Identify which cell holds the provided text, then report its (x, y) central coordinate. 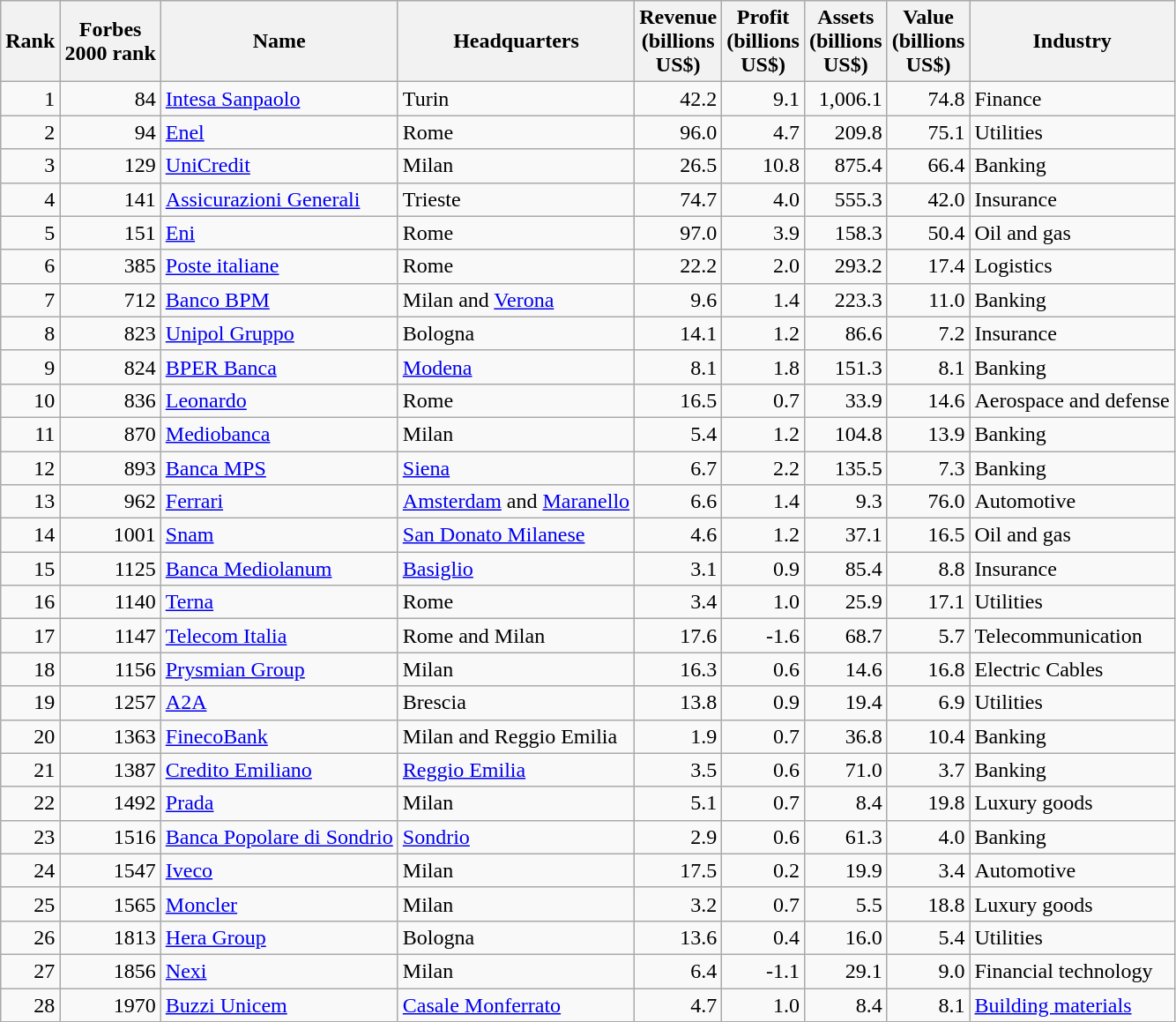
4.6 (679, 535)
Banco BPM (279, 300)
A2A (279, 703)
8.8 (928, 569)
42.2 (679, 99)
Moncler (279, 904)
6.9 (928, 703)
293.2 (845, 266)
28 (30, 1004)
11 (30, 434)
Aerospace and defense (1072, 400)
4 (30, 199)
Industry (1072, 41)
3.1 (679, 569)
Assicurazioni Generali (279, 199)
Sondrio (516, 837)
1 (30, 99)
1156 (110, 669)
Siena (516, 468)
1.9 (679, 736)
158.3 (845, 233)
14.1 (679, 333)
Snam (279, 535)
6.7 (679, 468)
Turin (516, 99)
Brescia (516, 703)
385 (110, 266)
22.2 (679, 266)
Credito Emiliano (279, 770)
Mediobanca (279, 434)
Leonardo (279, 400)
Basiglio (516, 569)
135.5 (845, 468)
10.8 (763, 166)
3.9 (763, 233)
Prada (279, 803)
Banca Popolare di Sondrio (279, 837)
9.0 (928, 971)
209.8 (845, 132)
824 (110, 367)
Rome and Milan (516, 636)
5.1 (679, 803)
7.3 (928, 468)
Poste italiane (279, 266)
7 (30, 300)
17.1 (928, 602)
9 (30, 367)
-1.6 (763, 636)
0.2 (763, 870)
6.6 (679, 502)
1001 (110, 535)
Revenue(billions US$) (679, 41)
1547 (110, 870)
Reggio Emilia (516, 770)
68.7 (845, 636)
104.8 (845, 434)
25 (30, 904)
875.4 (845, 166)
6 (30, 266)
Profit(billions US$) (763, 41)
-1.1 (763, 971)
Forbes 2000 rank (110, 41)
1856 (110, 971)
19.9 (845, 870)
0.4 (763, 937)
151.3 (845, 367)
Intesa Sanpaolo (279, 99)
Value(billions US$) (928, 41)
18 (30, 669)
9.3 (845, 502)
5 (30, 233)
129 (110, 166)
962 (110, 502)
16.0 (845, 937)
1363 (110, 736)
94 (110, 132)
33.9 (845, 400)
26.5 (679, 166)
Finance (1072, 99)
Banca MPS (279, 468)
84 (110, 99)
42.0 (928, 199)
61.3 (845, 837)
6.4 (679, 971)
18.8 (928, 904)
71.0 (845, 770)
26 (30, 937)
151 (110, 233)
3 (30, 166)
Telecom Italia (279, 636)
Eni (279, 233)
3.5 (679, 770)
3.7 (928, 770)
22 (30, 803)
836 (110, 400)
27 (30, 971)
17.5 (679, 870)
66.4 (928, 166)
9.1 (763, 99)
1970 (110, 1004)
712 (110, 300)
2 (30, 132)
24 (30, 870)
1257 (110, 703)
Prysmian Group (279, 669)
Hera Group (279, 937)
2.0 (763, 266)
76.0 (928, 502)
15 (30, 569)
21 (30, 770)
96.0 (679, 132)
74.7 (679, 199)
5.5 (845, 904)
Building materials (1072, 1004)
823 (110, 333)
Rank (30, 41)
Casale Monferrato (516, 1004)
Terna (279, 602)
3.2 (679, 904)
Nexi (279, 971)
Modena (516, 367)
Headquarters (516, 41)
Banca Mediolanum (279, 569)
Trieste (516, 199)
75.1 (928, 132)
74.8 (928, 99)
UniCredit (279, 166)
Milan and Verona (516, 300)
San Donato Milanese (516, 535)
13.6 (679, 937)
17.6 (679, 636)
1.8 (763, 367)
FinecoBank (279, 736)
13 (30, 502)
7.2 (928, 333)
Telecommunication (1072, 636)
20 (30, 736)
13.8 (679, 703)
1516 (110, 837)
BPER Banca (279, 367)
Amsterdam and Maranello (516, 502)
Enel (279, 132)
870 (110, 434)
1,006.1 (845, 99)
141 (110, 199)
Milan and Reggio Emilia (516, 736)
Name (279, 41)
Buzzi Unicem (279, 1004)
14 (30, 535)
36.8 (845, 736)
8 (30, 333)
1492 (110, 803)
19.8 (928, 803)
2.2 (763, 468)
17 (30, 636)
16.3 (679, 669)
25.9 (845, 602)
86.6 (845, 333)
Ferrari (279, 502)
Electric Cables (1072, 669)
1565 (110, 904)
5.7 (928, 636)
37.1 (845, 535)
1147 (110, 636)
555.3 (845, 199)
19.4 (845, 703)
23 (30, 837)
Unipol Gruppo (279, 333)
29.1 (845, 971)
223.3 (845, 300)
1813 (110, 937)
2.9 (679, 837)
97.0 (679, 233)
1140 (110, 602)
11.0 (928, 300)
19 (30, 703)
17.4 (928, 266)
1125 (110, 569)
85.4 (845, 569)
16 (30, 602)
Assets(billions US$) (845, 41)
16.8 (928, 669)
10.4 (928, 736)
1387 (110, 770)
Financial technology (1072, 971)
50.4 (928, 233)
Logistics (1072, 266)
Iveco (279, 870)
9.6 (679, 300)
12 (30, 468)
893 (110, 468)
13.9 (928, 434)
10 (30, 400)
